Capture the cell that displays the provided text and extract its [X, Y] central coordinate. 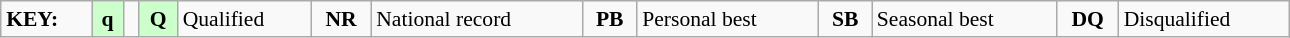
SB [846, 19]
Personal best [728, 19]
Disqualified [1204, 19]
National record [476, 19]
KEY: [46, 19]
NR [341, 19]
PB [610, 19]
q [108, 19]
Qualified [244, 19]
DQ [1088, 19]
Q [158, 19]
Seasonal best [964, 19]
